For the text-containing cell, return its midpoint in (x, y) coordinate format. 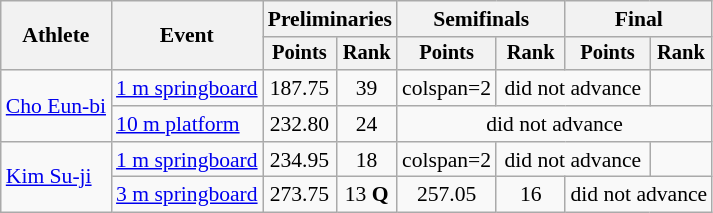
187.75 (300, 88)
13 Q (366, 195)
24 (366, 124)
273.75 (300, 195)
10 m platform (187, 124)
16 (530, 195)
18 (366, 160)
Semifinals (481, 19)
Kim Su-ji (56, 178)
Cho Eun-bi (56, 106)
Final (638, 19)
232.80 (300, 124)
3 m springboard (187, 195)
257.05 (446, 195)
Athlete (56, 36)
Preliminaries (330, 19)
Event (187, 36)
234.95 (300, 160)
39 (366, 88)
